Provide the [X, Y] coordinate of the cell's center where the given text is located.  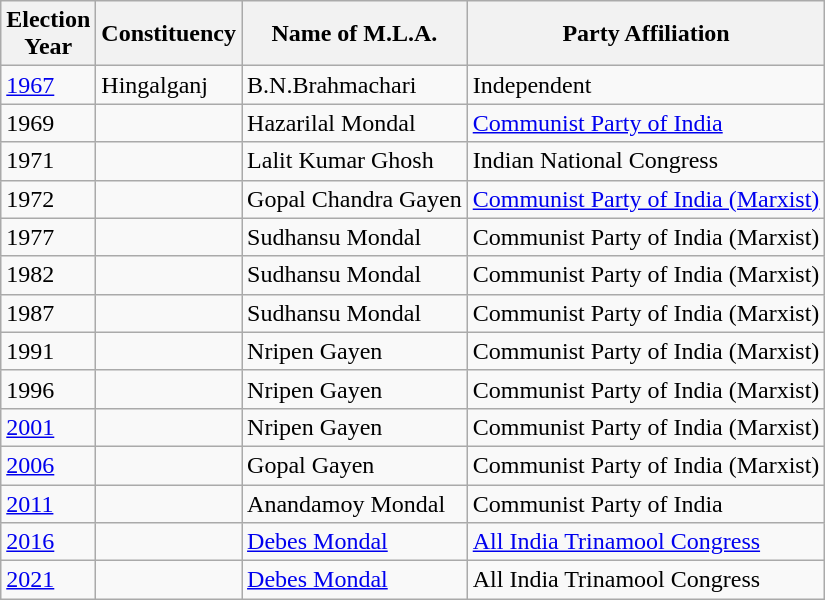
1977 [48, 237]
Lalit Kumar Ghosh [355, 161]
Gopal Gayen [355, 465]
2011 [48, 503]
Anandamoy Mondal [355, 503]
Hingalganj [169, 85]
Indian National Congress [646, 161]
2016 [48, 542]
1972 [48, 199]
1987 [48, 313]
2001 [48, 427]
Independent [646, 85]
Party Affiliation [646, 34]
Constituency [169, 34]
2021 [48, 580]
2006 [48, 465]
Name of M.L.A. [355, 34]
1991 [48, 351]
B.N.Brahmachari [355, 85]
1969 [48, 123]
Hazarilal Mondal [355, 123]
1971 [48, 161]
1996 [48, 389]
1967 [48, 85]
Gopal Chandra Gayen [355, 199]
Election Year [48, 34]
1982 [48, 275]
